For the text-containing cell, return its midpoint in [x, y] coordinate format. 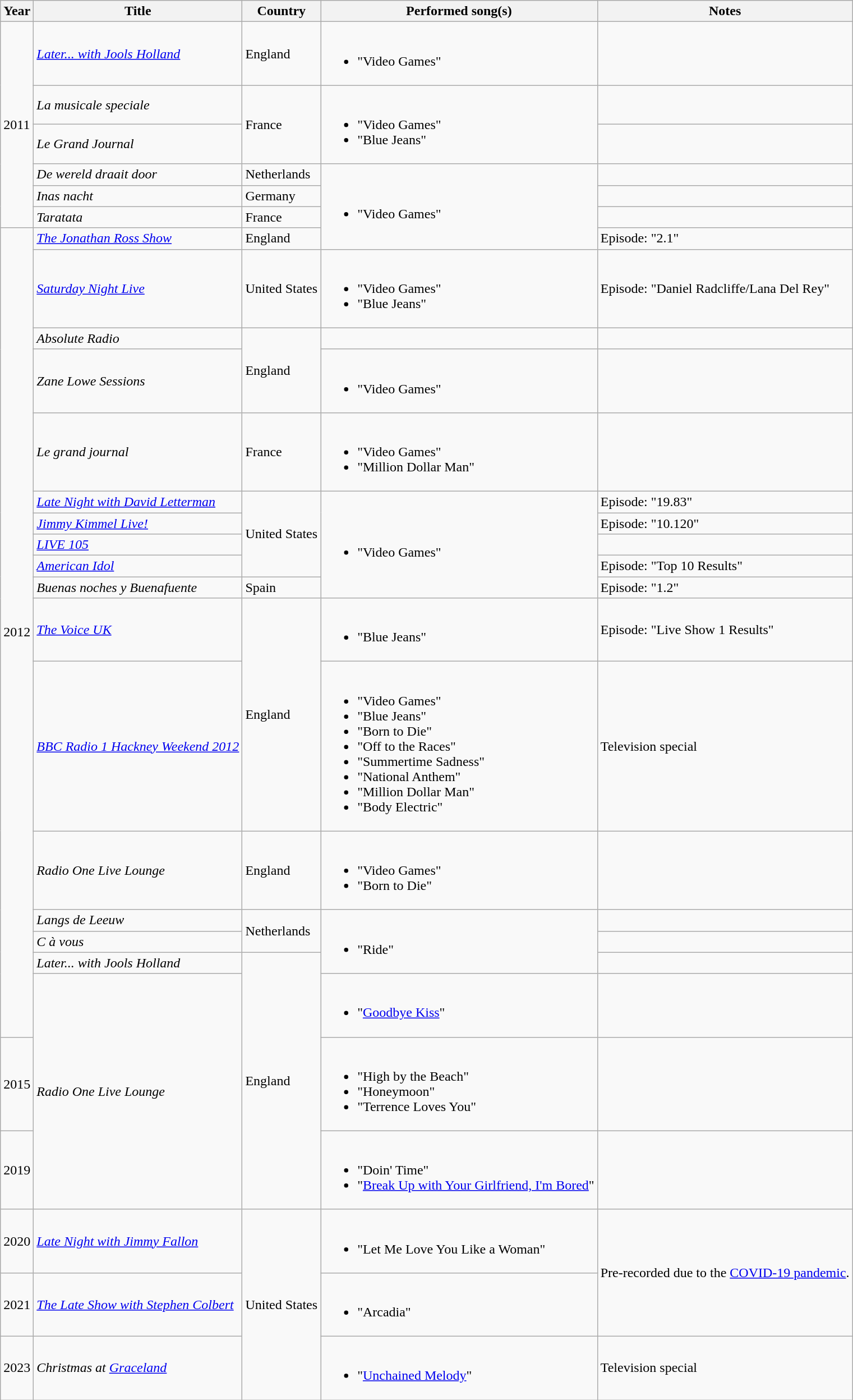
Late Night with Jimmy Fallon [138, 1241]
Le Grand Journal [138, 144]
Taratata [138, 217]
The Late Show with Stephen Colbert [138, 1304]
Notes [725, 11]
2011 [17, 125]
De wereld draait door [138, 175]
"Ride" [459, 942]
"Goodbye Kiss" [459, 1006]
Pre-recorded due to the COVID-19 pandemic. [725, 1273]
2019 [17, 1170]
2020 [17, 1241]
"Doin' Time""Break Up with Your Girlfriend, I'm Bored" [459, 1170]
Buenas noches y Buenafuente [138, 587]
"Let Me Love You Like a Woman" [459, 1241]
Episode: "Live Show 1 Results" [725, 630]
Episode: "Top 10 Results" [725, 566]
The Voice UK [138, 630]
Spain [282, 587]
Episode: "19.83" [725, 502]
Title [138, 11]
Absolute Radio [138, 338]
Inas nacht [138, 196]
Saturday Night Live [138, 288]
Episode: "1.2" [725, 587]
"Video Games""Blue Jeans""Born to Die""Off to the Races""Summertime Sadness""National Anthem""Million Dollar Man""Body Electric" [459, 746]
American Idol [138, 566]
Germany [282, 196]
Zane Lowe Sessions [138, 380]
"Video Games""Born to Die" [459, 870]
Year [17, 11]
Christmas at Graceland [138, 1368]
La musicale speciale [138, 105]
Performed song(s) [459, 11]
The Jonathan Ross Show [138, 238]
2015 [17, 1084]
Episode: "2.1" [725, 238]
Langs de Leeuw [138, 920]
Jimmy Kimmel Live! [138, 524]
"Video Games""Million Dollar Man" [459, 452]
Episode: "Daniel Radcliffe/Lana Del Rey" [725, 288]
"Blue Jeans" [459, 630]
Episode: "10.120" [725, 524]
"High by the Beach""Honeymoon""Terrence Loves You" [459, 1084]
Late Night with David Letterman [138, 502]
C à vous [138, 942]
"Unchained Melody" [459, 1368]
BBC Radio 1 Hackney Weekend 2012 [138, 746]
"Arcadia" [459, 1304]
2021 [17, 1304]
Le grand journal [138, 452]
2012 [17, 632]
LIVE 105 [138, 545]
Country [282, 11]
2023 [17, 1368]
